Identify which cell holds the provided text, then report its [x, y] central coordinate. 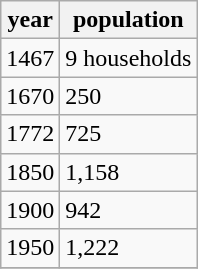
1772 [30, 134]
1,158 [128, 172]
population [128, 20]
1467 [30, 58]
725 [128, 134]
942 [128, 210]
1900 [30, 210]
year [30, 20]
1670 [30, 96]
1850 [30, 172]
1950 [30, 248]
250 [128, 96]
9 households [128, 58]
1,222 [128, 248]
